Return [X, Y] of the center of cell containing provided text 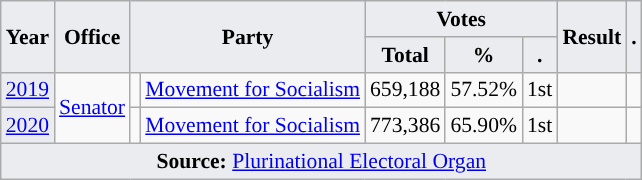
% [484, 55]
Office [92, 36]
Source: Plurinational Electoral Organ [322, 162]
57.52% [484, 90]
Senator [92, 108]
65.90% [484, 126]
773,386 [405, 126]
Result [592, 36]
2020 [28, 126]
2019 [28, 90]
659,188 [405, 90]
Year [28, 36]
Party [248, 36]
Total [405, 55]
Votes [461, 19]
